From the cell containing the given text, extract its center point as [x, y] coordinate. 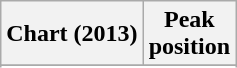
Peakposition [189, 34]
Chart (2013) [72, 34]
